Identify which cell holds the provided text, then report its [x, y] central coordinate. 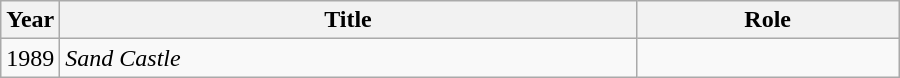
1989 [30, 58]
Year [30, 20]
Title [348, 20]
Role [768, 20]
Sand Castle [348, 58]
